Output the (X, Y) coordinate of the center of the cell containing the given text.  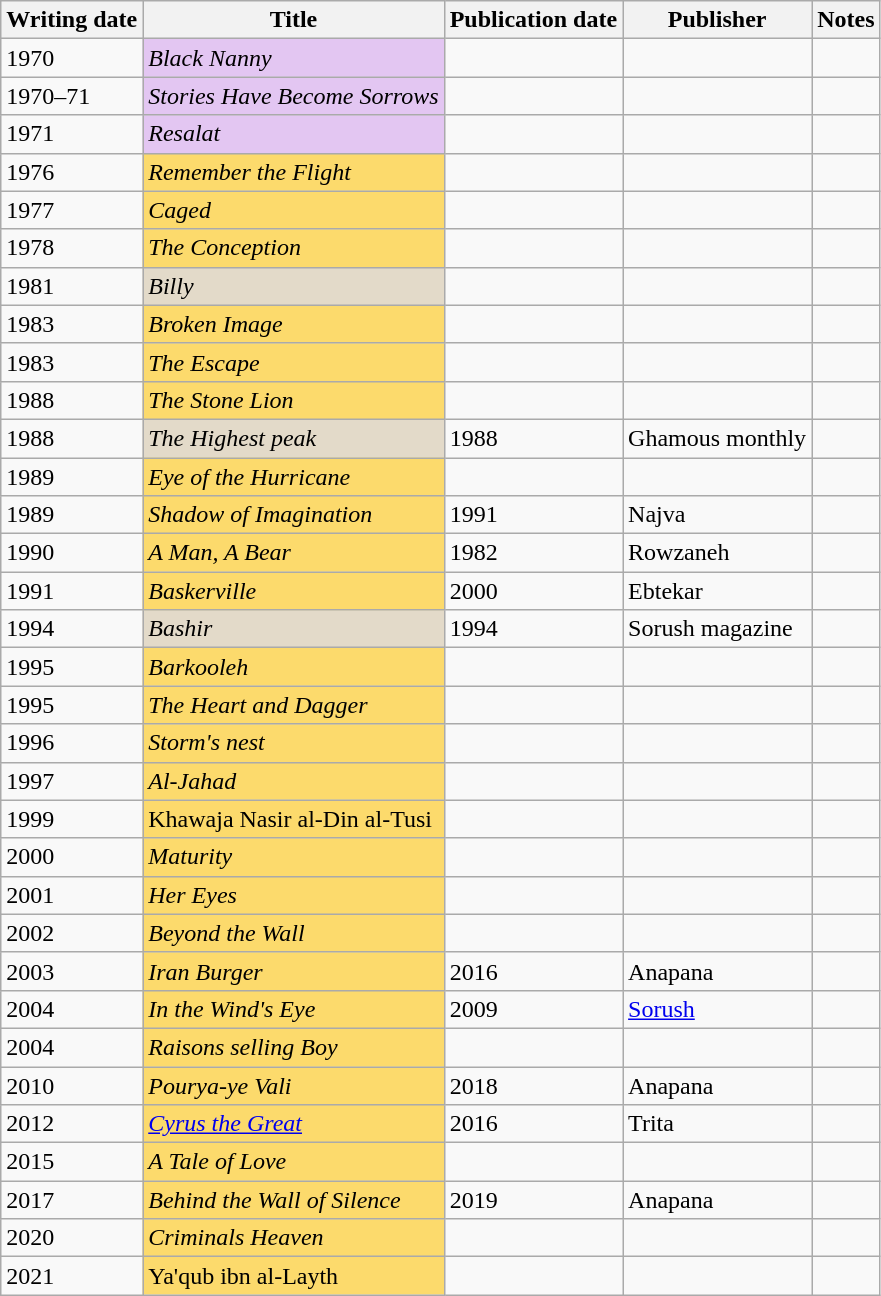
Remember the Flight (294, 172)
Caged (294, 210)
2017 (72, 1200)
1971 (72, 134)
The Stone Lion (294, 400)
2010 (72, 1085)
1976 (72, 172)
2019 (533, 1200)
2021 (72, 1276)
1997 (72, 781)
1977 (72, 210)
1990 (72, 553)
1999 (72, 819)
Shadow of Imagination (294, 515)
The Highest peak (294, 438)
A Tale of Love (294, 1162)
Billy (294, 286)
Sorush (718, 1009)
Ya'qub ibn al-Layth (294, 1276)
Khawaja Nasir al-Din al-Tusi (294, 819)
Baskerville (294, 591)
Storm's nest (294, 743)
Rowzaneh (718, 553)
Sorush magazine (718, 629)
Writing date (72, 20)
Her Eyes (294, 895)
The Heart and Dagger (294, 705)
2015 (72, 1162)
Criminals Heaven (294, 1238)
2009 (533, 1009)
Al-Jahad (294, 781)
2020 (72, 1238)
Publisher (718, 20)
Eye of the Hurricane (294, 477)
Maturity (294, 857)
2018 (533, 1085)
Notes (846, 20)
Pourya-ye Vali (294, 1085)
Bashir (294, 629)
Title (294, 20)
The Conception (294, 248)
Barkooleh (294, 667)
Ebtekar (718, 591)
Behind the Wall of Silence (294, 1200)
1982 (533, 553)
Stories Have Become Sorrows (294, 96)
In the Wind's Eye (294, 1009)
Cyrus the Great (294, 1124)
The Escape (294, 362)
2003 (72, 971)
2001 (72, 895)
2002 (72, 933)
1970–71 (72, 96)
A Man, A Bear (294, 553)
Black Nanny (294, 58)
Publication date (533, 20)
Ghamous monthly (718, 438)
Beyond the Wall (294, 933)
1978 (72, 248)
1996 (72, 743)
Trita (718, 1124)
Najva (718, 515)
Resalat (294, 134)
1981 (72, 286)
2012 (72, 1124)
Iran Burger (294, 971)
Broken Image (294, 324)
Raisons selling Boy (294, 1047)
1970 (72, 58)
